Find where the given text appears and provide that cell's center as (X, Y) coordinate. 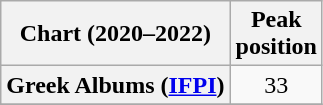
Peakposition (276, 34)
Greek Albums (IFPI) (116, 85)
Chart (2020–2022) (116, 34)
33 (276, 85)
